Identify which cell holds the provided text, then report its [x, y] central coordinate. 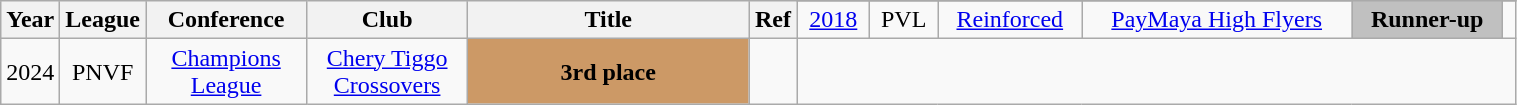
PNVF [103, 72]
Conference [226, 20]
Title [608, 20]
Chery Tiggo Crossovers [388, 72]
PayMaya High Flyers [1217, 20]
3rd place [608, 72]
2024 [30, 72]
Champions League [226, 72]
League [103, 20]
Club [388, 20]
Reinforced [1010, 20]
PVL [904, 20]
Runner-up [1428, 20]
2018 [833, 20]
Year [30, 20]
Ref [774, 20]
